Find where the given text appears and provide that cell's center as [x, y] coordinate. 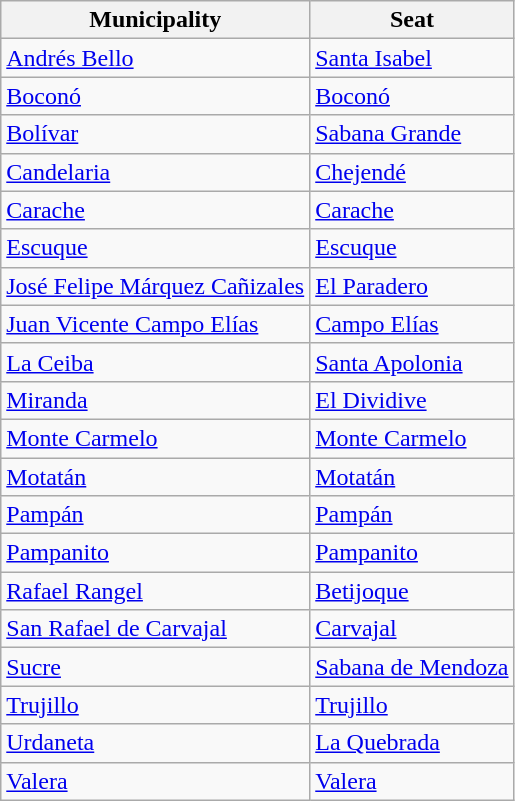
Carvajal [412, 629]
Rafael Rangel [156, 591]
La Ceiba [156, 362]
Sabana de Mendoza [412, 667]
Campo Elías [412, 324]
San Rafael de Carvajal [156, 629]
Miranda [156, 400]
Juan Vicente Campo Elías [156, 324]
Chejendé [412, 172]
Andrés Bello [156, 58]
José Felipe Márquez Cañizales [156, 286]
Seat [412, 20]
Sucre [156, 667]
El Paradero [412, 286]
Municipality [156, 20]
Urdaneta [156, 743]
Betijoque [412, 591]
Santa Isabel [412, 58]
La Quebrada [412, 743]
Candelaria [156, 172]
Sabana Grande [412, 134]
Bolívar [156, 134]
El Dividive [412, 400]
Santa Apolonia [412, 362]
